Detect which cell encompasses the target text, then output its [x, y] center coordinate. 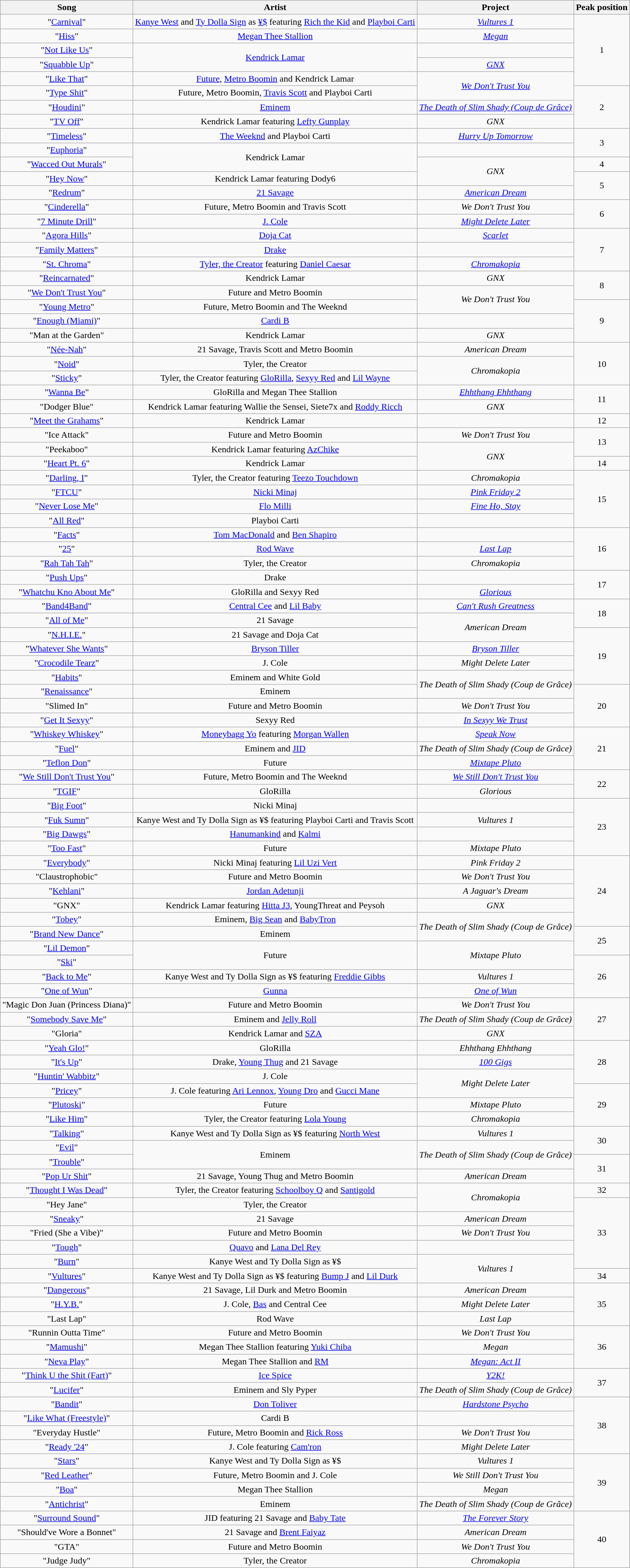
"Meet the Grahams" [67, 421]
"One of Wun" [67, 991]
"Trouble" [67, 1162]
"Fuel" [67, 748]
31 [602, 1169]
"Mamushi" [67, 1347]
21 Savage and Doja Cat [275, 635]
The Forever Story [496, 1518]
"Timeless" [67, 136]
GloRilla and Sexyy Red [275, 592]
"It's Up" [67, 1062]
"Like That" [67, 79]
"Slimed In" [67, 706]
"Renaissance" [67, 692]
Eminem and Jelly Roll [275, 1019]
Hardstone Psycho [496, 1404]
"Back to Me" [67, 976]
16 [602, 549]
"Push Ups" [67, 577]
"Whatchu Kno About Me" [67, 592]
Kendrick Lamar featuring Wallie the Sensei, Siete7x and Roddy Ricch [275, 406]
"Last Lap" [67, 1318]
23 [602, 827]
"Like What (Freestyle)" [67, 1418]
Don Toliver [275, 1404]
"Too Fast" [67, 848]
J. Cole, Bas and Central Cee [275, 1304]
Kanye West and Ty Dolla Sign as ¥$ featuring Playboi Carti and Travis Scott [275, 820]
"FTCU" [67, 492]
"We Still Don't Trust You" [67, 777]
"Teflon Don" [67, 763]
J. Cole featuring Cam'ron [275, 1447]
"Hey Jane" [67, 1204]
Kendrick Lamar featuring Lefty Gunplay [275, 121]
40 [602, 1539]
37 [602, 1383]
"All of Me" [67, 620]
Flo Milli [275, 506]
JID featuring 21 Savage and Baby Tate [275, 1518]
"Think U the Shit (Fart)" [67, 1376]
"Somebody Save Me" [67, 1019]
Future, Metro Boomin, Travis Scott and Playboi Carti [275, 93]
"Whiskey Whiskey" [67, 734]
"Tobey" [67, 920]
"Hiss" [67, 36]
Eminem, Big Sean and BabyTron [275, 920]
Central Cee and Lil Baby [275, 606]
Peak position [602, 7]
"Wacced Out Murals" [67, 164]
Megan Thee Stallion and RM [275, 1361]
"We Don't Trust You" [67, 292]
11 [602, 399]
"Agora Hills" [67, 235]
"Squabble Up" [67, 64]
"Houdini" [67, 107]
36 [602, 1347]
"Young Metro" [67, 307]
"Lil Demon" [67, 948]
21 Savage, Travis Scott and Metro Boomin [275, 349]
5 [602, 186]
"Peekaboo" [67, 449]
27 [602, 1019]
Speak Now [496, 734]
"Big Foot" [67, 805]
33 [602, 1233]
"Fuk Sumn" [67, 820]
Kendrick Lamar featuring AzChike [275, 449]
A Jaguar's Dream [496, 891]
"Everyday Hustle" [67, 1432]
"Thought I Was Dead" [67, 1190]
1 [602, 50]
21 [602, 748]
Kendrick Lamar featuring Hitta J3, YoungThreat and Peysoh [275, 905]
Hurry Up Tomorrow [496, 136]
Megan: Act II [496, 1361]
"H.Y.B." [67, 1304]
"GNX" [67, 905]
"Dodger Blue" [67, 406]
Future, Metro Boomin and Rick Ross [275, 1432]
"Judge Judy" [67, 1561]
4 [602, 164]
17 [602, 584]
"Carnival" [67, 22]
"Sticky" [67, 378]
J. Cole featuring Ari Lennox, Young Dro and Gucci Mane [275, 1091]
Fine Ho, Stay [496, 506]
Tyler, the Creator featuring Schoolboy Q and Santigold [275, 1190]
"Like Him" [67, 1119]
8 [602, 285]
Nicki Minaj featuring Lil Uzi Vert [275, 862]
Y2K! [496, 1376]
"Tough" [67, 1247]
Project [496, 7]
Jordan Adetunji [275, 891]
"Enough (Miami)" [67, 321]
"Habits" [67, 677]
"Magic Don Juan (Princess Diana)" [67, 1005]
"Pricey" [67, 1091]
"Brand New Dance" [67, 934]
13 [602, 442]
Kendrick Lamar and SZA [275, 1033]
21 Savage, Young Thug and Metro Boomin [275, 1176]
"Wanna Be" [67, 392]
"Should've Wore a Bonnet" [67, 1532]
"TV Off" [67, 121]
"Runnin Outta Time" [67, 1333]
Tyler, the Creator featuring Lola Young [275, 1119]
"Cinderella" [67, 207]
Kanye West and Ty Dolla Sign as ¥$ featuring Bump J and Lil Durk [275, 1276]
"Vultures" [67, 1276]
Kanye West and Ty Dolla Sign as ¥$ featuring Rich the Kid and Playboi Carti [275, 22]
20 [602, 706]
Tyler, the Creator featuring Daniel Caesar [275, 264]
"Euphoria" [67, 150]
"Surround Sound" [67, 1518]
Kanye West and Ty Dolla Sign as ¥$ featuring Freddie Gibbs [275, 976]
"St. Chroma" [67, 264]
26 [602, 976]
"Lucifer" [67, 1390]
Artist [275, 7]
"Stars" [67, 1461]
6 [602, 214]
Can't Rush Greatness [496, 606]
Tom MacDonald and Ben Shapiro [275, 535]
"Talking" [67, 1133]
12 [602, 421]
One of Wun [496, 991]
"Neva Play" [67, 1361]
Gunna [275, 991]
"Ski" [67, 962]
"Family Matters" [67, 250]
"Sneaky" [67, 1219]
"Kehlani" [67, 891]
"Reincarnated" [67, 278]
32 [602, 1190]
34 [602, 1276]
Megan Thee Stallion featuring Yuki Chiba [275, 1347]
9 [602, 321]
Drake, Young Thug and 21 Savage [275, 1062]
14 [602, 464]
21 Savage, Lil Durk and Metro Boomin [275, 1290]
Hanumankind and Kalmi [275, 834]
18 [602, 613]
"Get It Sexyy" [67, 720]
19 [602, 656]
"Ice Attack" [67, 435]
Tyler, the Creator featuring GloRilla, Sexyy Red and Lil Wayne [275, 378]
"Never Lose Me" [67, 506]
"Antichrist" [67, 1504]
"Claustrophobic" [67, 877]
"Evil" [67, 1148]
In Sexyy We Trust [496, 720]
Kanye West and Ty Dolla Sign as ¥$ featuring North West [275, 1133]
Playboi Carti [275, 520]
The Weeknd and Playboi Carti [275, 136]
"Everybody" [67, 862]
21 Savage and Brent Faiyaz [275, 1532]
"Bandit" [67, 1404]
25 [602, 941]
2 [602, 107]
Sexyy Red [275, 720]
35 [602, 1304]
"Darling, I" [67, 478]
30 [602, 1140]
Future, Metro Boomin and Travis Scott [275, 207]
"TGIF" [67, 791]
29 [602, 1105]
Scarlet [496, 235]
Eminem and White Gold [275, 677]
Ice Spice [275, 1376]
"Huntin' Wabbitz" [67, 1076]
"Whatever She Wants" [67, 649]
"Gloria" [67, 1033]
10 [602, 364]
Doja Cat [275, 235]
24 [602, 891]
"Facts" [67, 535]
"Man at the Garden" [67, 335]
15 [602, 499]
Future, Metro Boomin and Kendrick Lamar [275, 79]
Future, Metro Boomin and J. Cole [275, 1475]
"Burn" [67, 1261]
"Pop Ur Shit" [67, 1176]
"Hey Now" [67, 179]
28 [602, 1062]
"Heart Pt. 6" [67, 464]
"Née-Nah" [67, 349]
"Noid" [67, 364]
"Type Shit" [67, 93]
"7 Minute Drill" [67, 221]
"N.H.I.E." [67, 635]
"Big Dawgs" [67, 834]
"Band4Band" [67, 606]
7 [602, 250]
"Dangerous" [67, 1290]
"Fried (She a Vibe)" [67, 1233]
39 [602, 1482]
38 [602, 1425]
"All Red" [67, 520]
100 Gigs [496, 1062]
"Crocodile Tearz" [67, 663]
Song [67, 7]
Tyler, the Creator featuring Teezo Touchdown [275, 478]
"Yeah Glo!" [67, 1048]
"Red Leather" [67, 1475]
"Rah Tah Tah" [67, 563]
Moneybagg Yo featuring Morgan Wallen [275, 734]
3 [602, 143]
"GTA" [67, 1547]
Eminem and Sly Pyper [275, 1390]
"25" [67, 549]
GloRilla and Megan Thee Stallion [275, 392]
"Not Like Us" [67, 50]
"Ready '24" [67, 1447]
22 [602, 784]
"Plutoski" [67, 1105]
"Redrum" [67, 193]
Eminem and JID [275, 748]
Quavo and Lana Del Rey [275, 1247]
Kendrick Lamar featuring Dody6 [275, 179]
"Boa" [67, 1489]
